Return the [X, Y] coordinate for the center point of the cell that contains the specified text.  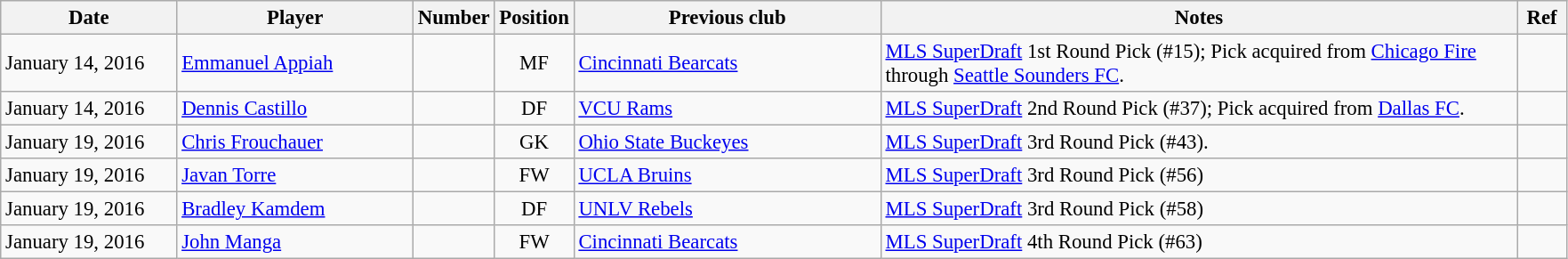
MLS SuperDraft 3rd Round Pick (#58) [1199, 209]
Player [295, 18]
MF [534, 64]
UCLA Bruins [728, 175]
Cincinnati Bearcats [728, 64]
Ref [1542, 18]
Emmanuel Appiah [295, 64]
Ohio State Buckeyes [728, 142]
Number [454, 18]
MLS SuperDraft 1st Round Pick (#15); Pick acquired from Chicago Fire through Seattle Sounders FC. [1199, 64]
Dennis Castillo [295, 109]
Javan Torre [295, 175]
Date [89, 18]
FW [534, 175]
MLS SuperDraft 3rd Round Pick (#43). [1199, 142]
Position [534, 18]
MLS SuperDraft 2nd Round Pick (#37); Pick acquired from Dallas FC. [1199, 109]
VCU Rams [728, 109]
MLS SuperDraft 3rd Round Pick (#56) [1199, 175]
Notes [1199, 18]
UNLV Rebels [728, 209]
Previous club [728, 18]
Bradley Kamdem [295, 209]
Chris Frouchauer [295, 142]
GK [534, 142]
